Extract the [X, Y] coordinate from the center of the cell holding the provided text.  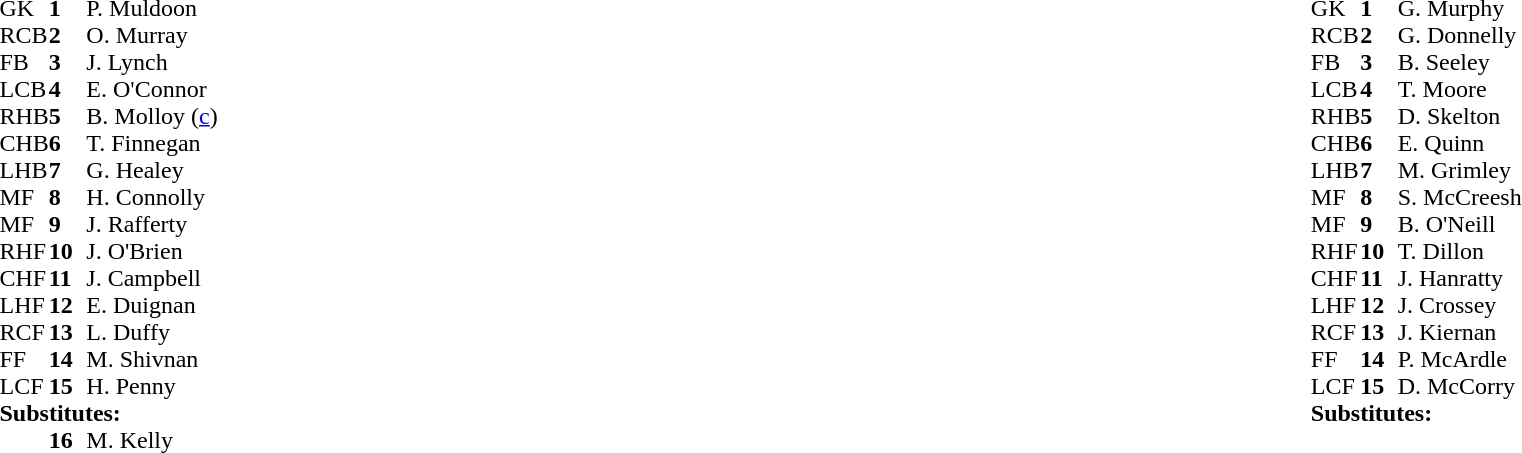
J. O'Brien [152, 252]
O. Murray [152, 36]
T. Dillon [1460, 252]
J. Kiernan [1460, 332]
B. O'Neill [1460, 224]
G. Donnelly [1460, 36]
J. Lynch [152, 62]
E. Duignan [152, 306]
S. McCreesh [1460, 198]
D. McCorry [1460, 386]
G. Healey [152, 170]
J. Campbell [152, 278]
E. O'Connor [152, 90]
J. Crossey [1460, 306]
M. Shivnan [152, 360]
L. Duffy [152, 332]
16 [68, 440]
P. McArdle [1460, 360]
B. Seeley [1460, 62]
H. Penny [152, 386]
J. Rafferty [152, 224]
D. Skelton [1460, 116]
E. Quinn [1460, 144]
T. Moore [1460, 90]
M. Grimley [1460, 170]
T. Finnegan [152, 144]
H. Connolly [152, 198]
J. Hanratty [1460, 278]
B. Molloy (c) [152, 116]
M. Kelly [152, 440]
